Capture the cell that displays the provided text and extract its (x, y) central coordinate. 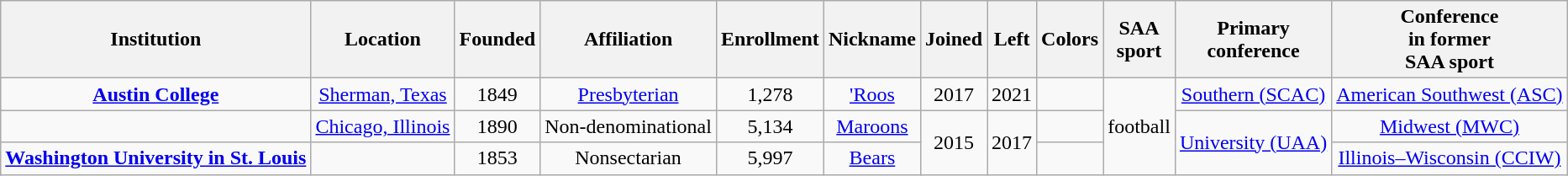
Enrollment (770, 40)
Non-denominational (629, 126)
1,278 (770, 94)
Joined (953, 40)
Left (1012, 40)
Austin College (156, 94)
Illinois–Wisconsin (CCIW) (1450, 158)
Sherman, Texas (383, 94)
University (UAA) (1253, 142)
Nickname (872, 40)
1890 (497, 126)
Primaryconference (1253, 40)
American Southwest (ASC) (1450, 94)
2021 (1012, 94)
Institution (156, 40)
SAAsport (1139, 40)
football (1139, 126)
Nonsectarian (629, 158)
Washington University in St. Louis (156, 158)
'Roos (872, 94)
Conferencein formerSAA sport (1450, 40)
2015 (953, 142)
Midwest (MWC) (1450, 126)
5,997 (770, 158)
1853 (497, 158)
1849 (497, 94)
Affiliation (629, 40)
Bears (872, 158)
5,134 (770, 126)
Location (383, 40)
Southern (SCAC) (1253, 94)
Maroons (872, 126)
Presbyterian (629, 94)
Chicago, Illinois (383, 126)
Colors (1071, 40)
Founded (497, 40)
